Identify which cell holds the provided text, then report its [x, y] central coordinate. 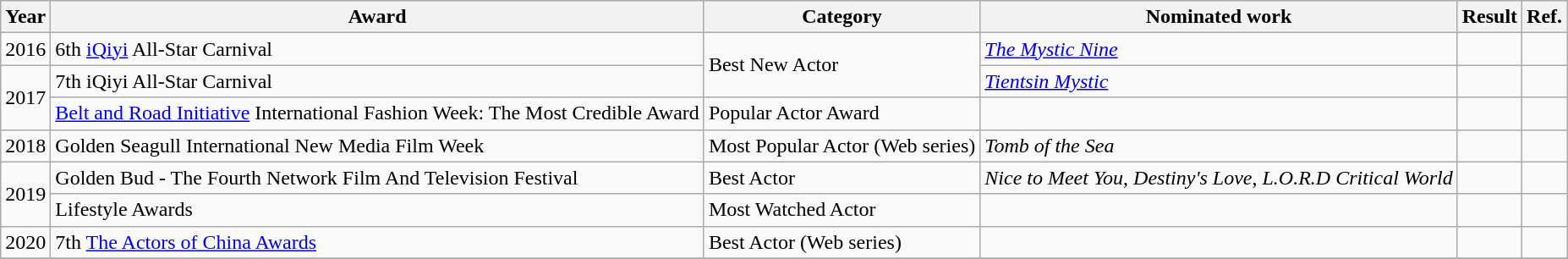
Best New Actor [842, 65]
7th The Actors of China Awards [377, 242]
Golden Seagull International New Media Film Week [377, 146]
6th iQiyi All-Star Carnival [377, 49]
Tientsin Mystic [1219, 81]
Best Actor (Web series) [842, 242]
2020 [25, 242]
Nice to Meet You, Destiny's Love, L.O.R.D Critical World [1219, 178]
Category [842, 17]
2019 [25, 194]
Best Actor [842, 178]
The Mystic Nine [1219, 49]
Golden Bud - The Fourth Network Film And Television Festival [377, 178]
Year [25, 17]
2018 [25, 146]
Most Popular Actor (Web series) [842, 146]
7th iQiyi All-Star Carnival [377, 81]
Most Watched Actor [842, 210]
2016 [25, 49]
Lifestyle Awards [377, 210]
Popular Actor Award [842, 113]
2017 [25, 97]
Ref. [1544, 17]
Belt and Road Initiative International Fashion Week: The Most Credible Award [377, 113]
Nominated work [1219, 17]
Tomb of the Sea [1219, 146]
Award [377, 17]
Result [1489, 17]
